Extract the (x, y) coordinate from the center of the cell holding the provided text.  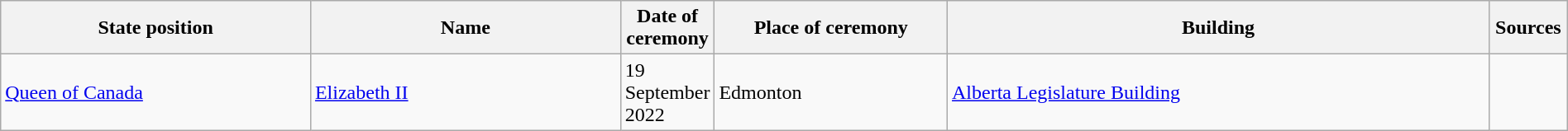
Queen of Canada (155, 92)
Edmonton (831, 92)
Date of ceremony (667, 28)
State position (155, 28)
Alberta Legislature Building (1219, 92)
Sources (1528, 28)
Building (1219, 28)
19 September 2022 (667, 92)
Name (465, 28)
Elizabeth II (465, 92)
Place of ceremony (831, 28)
